Pinpoint the cell where the given text exists, returning its (x, y) midpoint coordinate. 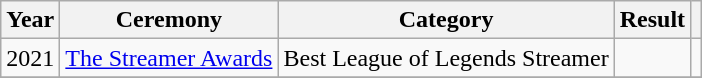
Best League of Legends Streamer (446, 58)
2021 (30, 58)
The Streamer Awards (169, 58)
Year (30, 20)
Ceremony (169, 20)
Category (446, 20)
Result (652, 20)
